Locate the cell with the specified text and output its [x, y] center coordinate. 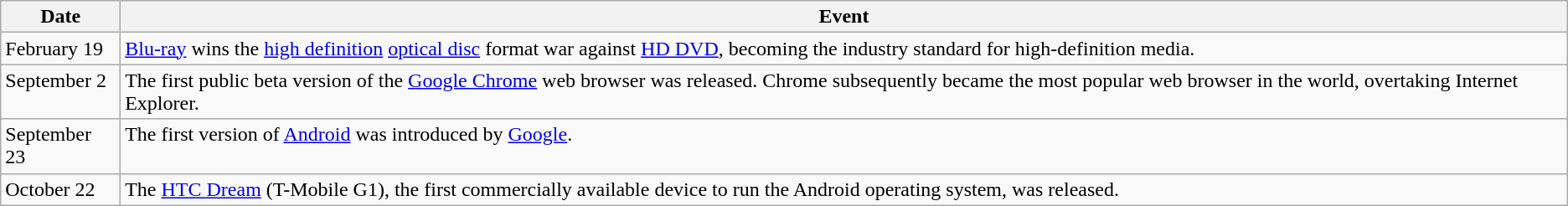
Blu-ray wins the high definition optical disc format war against HD DVD, becoming the industry standard for high-definition media. [844, 49]
February 19 [60, 49]
Event [844, 17]
September 2 [60, 92]
October 22 [60, 189]
September 23 [60, 146]
The first version of Android was introduced by Google. [844, 146]
Date [60, 17]
The HTC Dream (T-Mobile G1), the first commercially available device to run the Android operating system, was released. [844, 189]
